Detect which cell encompasses the target text, then output its [x, y] center coordinate. 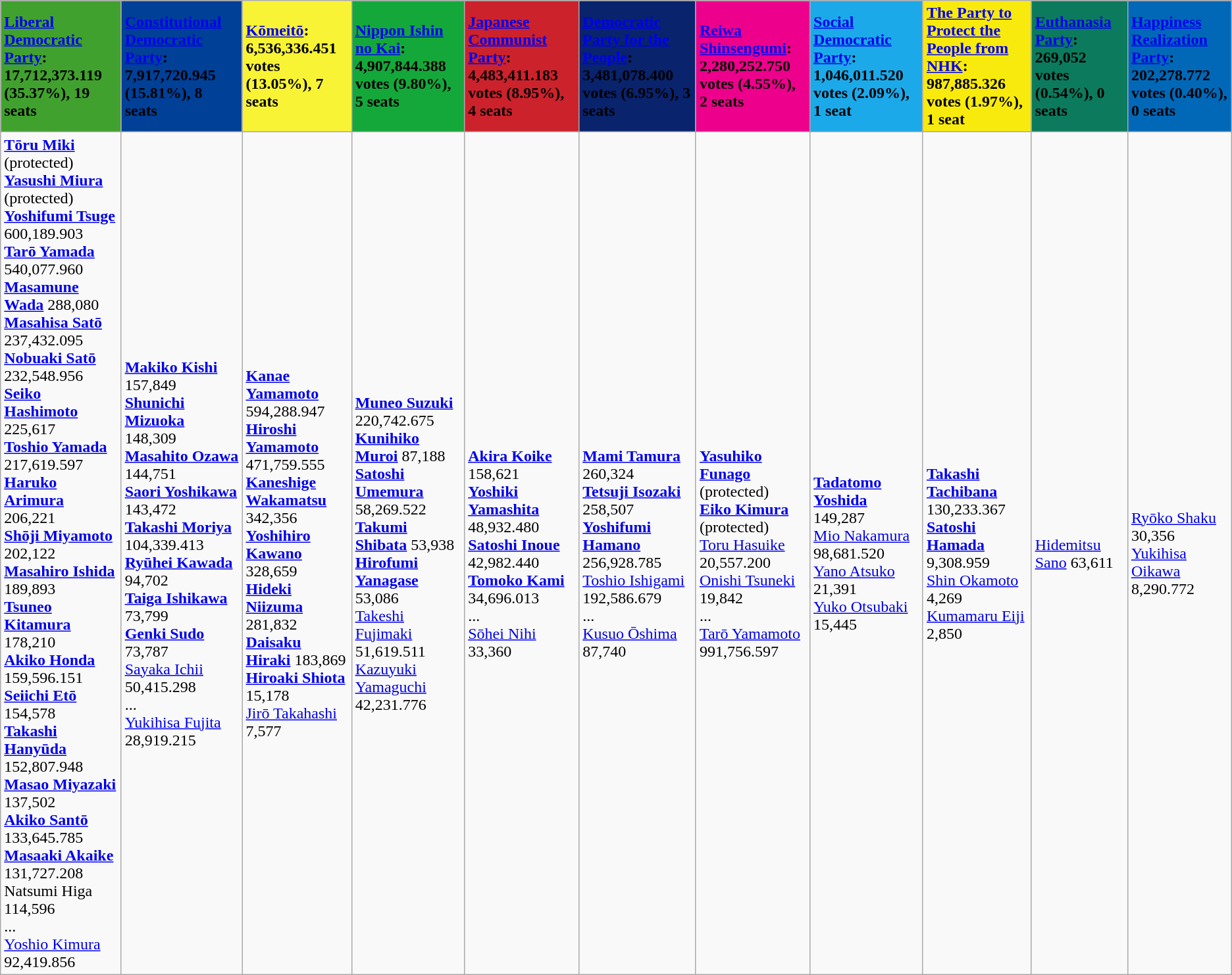
Nippon Ishin no Kai: 4,907,844.388 votes (9.80%), 5 seats [408, 66]
Happiness Realization Party: 202,278.772 votes (0.40%), 0 seats [1179, 66]
Tadatomo Yoshida 149,287Mio Nakamura 98,681.520Yano Atsuko 21,391Yuko Otsubaki 15,445 [867, 553]
Takashi Tachibana 130,233.367Satoshi Hamada 9,308.959Shin Okamoto 4,269Kumamaru Eiji 2,850 [977, 553]
Reiwa Shinsengumi: 2,280,252.750 votes (4.55%), 2 seats [753, 66]
Social Democratic Party: 1,046,011.520 votes (2.09%), 1 seat [867, 66]
The Party to Protect the People from NHK: 987,885.326 votes (1.97%), 1 seat [977, 66]
Democratic Party for the People: 3,481,078.400 votes (6.95%), 3 seats [638, 66]
Constitutional Democratic Party: 7,917,720.945 (15.81%), 8 seats [182, 66]
Ryōko Shaku 30,356Yukihisa Oikawa 8,290.772 [1179, 553]
Hidemitsu Sano 63,611 [1079, 553]
Yasuhiko Funago (protected)Eiko Kimura (protected)Toru Hasuike 20,557.200Onishi Tsuneki 19,842...Tarō Yamamoto 991,756.597 [753, 553]
Kōmeitō: 6,536,336.451 votes (13.05%), 7 seats [297, 66]
Euthanasia Party: 269,052 votes (0.54%), 0 seats [1079, 66]
Liberal Democratic Party: 17,712,373.119 (35.37%), 19 seats [61, 66]
Japanese Communist Party: 4,483,411.183 votes (8.95%), 4 seats [522, 66]
Akira Koike 158,621Yoshiki Yamashita 48,932.480Satoshi Inoue 42,982.440Tomoko Kami 34,696.013...Sōhei Nihi 33,360 [522, 553]
Mami Tamura 260,324Tetsuji Isozaki 258,507Yoshifumi Hamano 256,928.785Toshio Ishigami 192,586.679...Kusuo Ōshima 87,740 [638, 553]
